Detect which cell encompasses the target text, then output its [x, y] center coordinate. 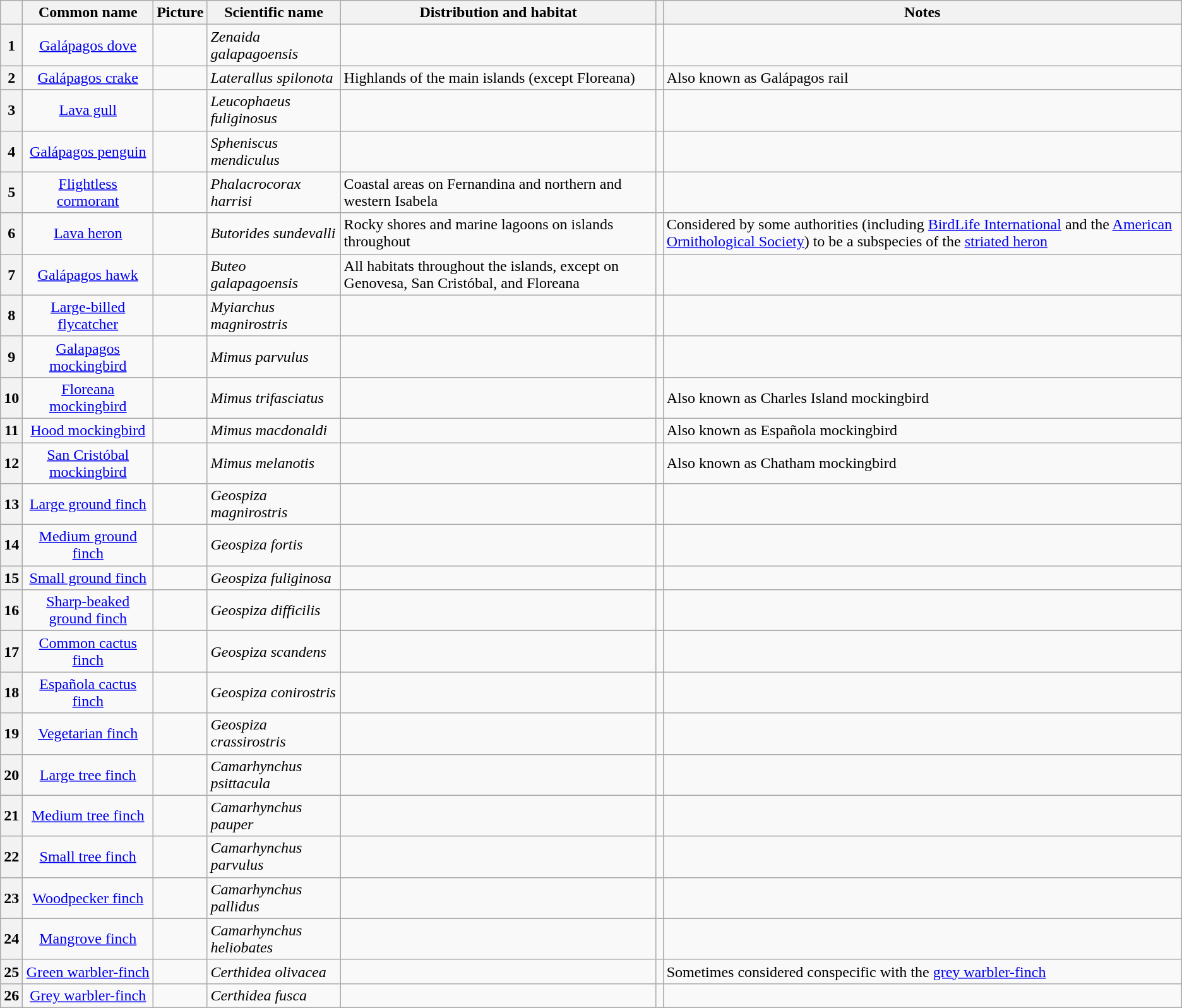
3 [11, 110]
Mimus trifasciatus [274, 398]
Mangrove finch [88, 939]
Floreana mockingbird [88, 398]
Geospiza crassirostris [274, 734]
12 [11, 462]
Galapagos mockingbird [88, 356]
Galápagos crake [88, 78]
Rocky shores and marine lagoons on islands throughout [498, 234]
17 [11, 652]
Certhidea olivacea [274, 971]
Large ground finch [88, 504]
Spheniscus mendiculus [274, 152]
4 [11, 152]
Medium ground finch [88, 546]
16 [11, 610]
Sometimes considered conspecific with the grey warbler-finch [922, 971]
13 [11, 504]
22 [11, 856]
21 [11, 816]
Vegetarian finch [88, 734]
Hood mockingbird [88, 430]
Coastal areas on Fernandina and northern and western Isabela [498, 192]
Also known as Charles Island mockingbird [922, 398]
26 [11, 995]
Flightless cormorant [88, 192]
20 [11, 774]
Considered by some authorities (including BirdLife International and the American Ornithological Society) to be a subspecies of the striated heron [922, 234]
San Cristóbal mockingbird [88, 462]
Geospiza fuliginosa [274, 578]
10 [11, 398]
Galápagos penguin [88, 152]
Geospiza difficilis [274, 610]
Galápagos dove [88, 45]
Distribution and habitat [498, 13]
Scientific name [274, 13]
Common cactus finch [88, 652]
18 [11, 692]
7 [11, 274]
Also known as Galápagos rail [922, 78]
Large tree finch [88, 774]
Common name [88, 13]
Mimus parvulus [274, 356]
Also known as Española mockingbird [922, 430]
Camarhynchus heliobates [274, 939]
Green warbler-finch [88, 971]
Camarhynchus pauper [274, 816]
25 [11, 971]
Camarhynchus parvulus [274, 856]
Woodpecker finch [88, 898]
Galápagos hawk [88, 274]
5 [11, 192]
Mimus melanotis [274, 462]
Leucophaeus fuliginosus [274, 110]
Geospiza scandens [274, 652]
Myiarchus magnirostris [274, 316]
Camarhynchus pallidus [274, 898]
Butorides sundevalli [274, 234]
1 [11, 45]
Lava heron [88, 234]
6 [11, 234]
24 [11, 939]
2 [11, 78]
Small ground finch [88, 578]
Phalacrocorax harrisi [274, 192]
Also known as Chatham mockingbird [922, 462]
Lava gull [88, 110]
Large-billed flycatcher [88, 316]
Laterallus spilonota [274, 78]
Geospiza fortis [274, 546]
15 [11, 578]
23 [11, 898]
Buteo galapagoensis [274, 274]
Geospiza magnirostris [274, 504]
Certhidea fusca [274, 995]
Small tree finch [88, 856]
14 [11, 546]
9 [11, 356]
11 [11, 430]
Picture [181, 13]
Geospiza conirostris [274, 692]
Mimus macdonaldi [274, 430]
Sharp-beaked ground finch [88, 610]
Highlands of the main islands (except Floreana) [498, 78]
Medium tree finch [88, 816]
Notes [922, 13]
Grey warbler-finch [88, 995]
Camarhynchus psittacula [274, 774]
All habitats throughout the islands, except on Genovesa, San Cristóbal, and Floreana [498, 274]
19 [11, 734]
8 [11, 316]
Zenaida galapagoensis [274, 45]
Española cactus finch [88, 692]
